For the text-containing cell, return its midpoint in (X, Y) coordinate format. 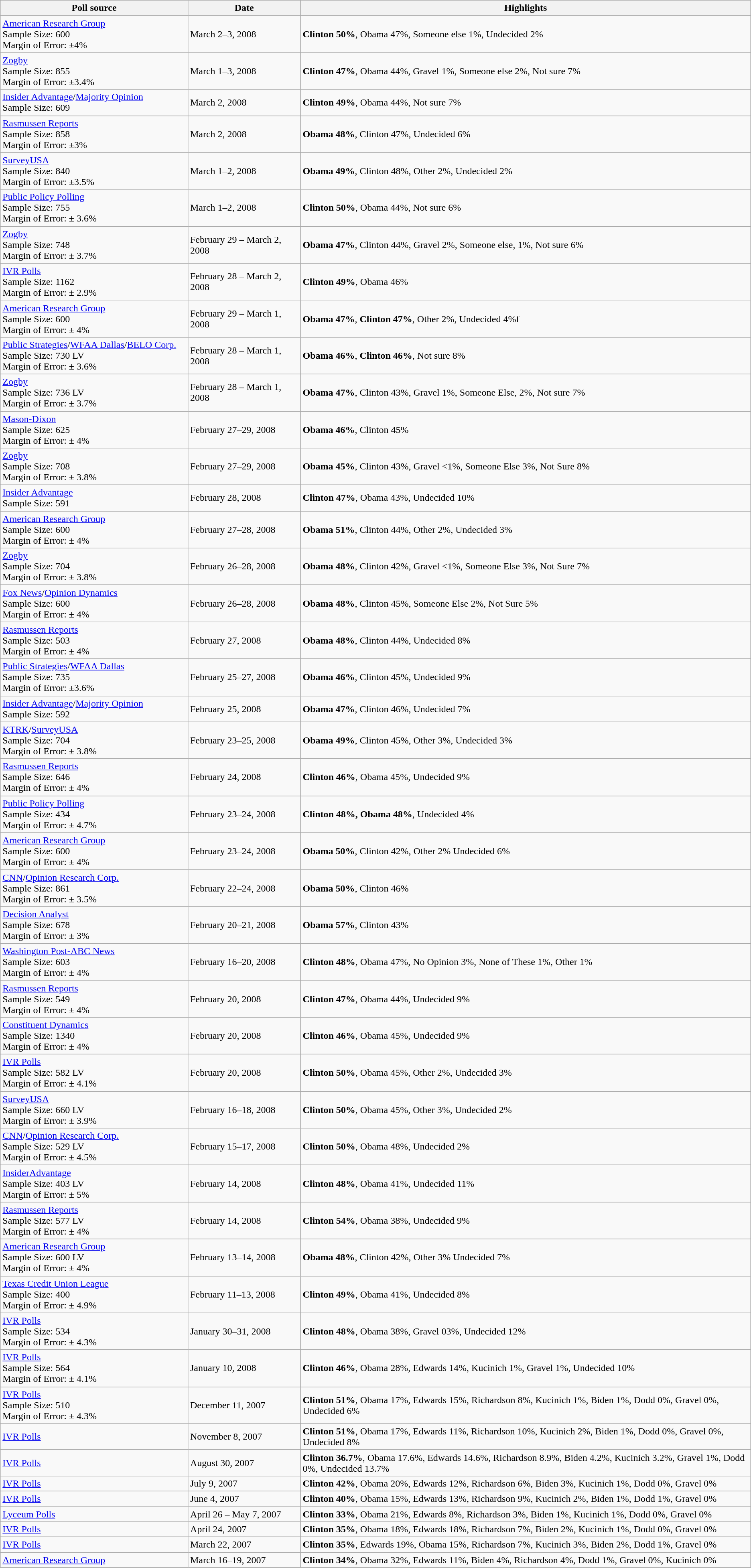
Obama 48%, Clinton 42%, Other 3% Undecided 7% (526, 1257)
February 13–14, 2008 (244, 1257)
Clinton 50%, Obama 44%, Not sure 6% (526, 208)
Clinton 48%, Obama 47%, No Opinion 3%, None of These 1%, Other 1% (526, 962)
Obama 49%, Clinton 48%, Other 2%, Undecided 2% (526, 171)
February 25, 2008 (244, 709)
Obama 46%, Clinton 46%, Not sure 8% (526, 355)
Clinton 48%, Obama 38%, Gravel 03%, Undecided 12% (526, 1331)
Clinton 50%, Obama 45%, Other 2%, Undecided 3% (526, 1073)
Obama 46%, Clinton 45% (526, 429)
IVR PollsSample Size: 564 Margin of Error: ± 4.1% (94, 1368)
Clinton 47%, Obama 44%, Undecided 9% (526, 999)
Highlights (526, 8)
Clinton 47%, Obama 44%, Gravel 1%, Someone else 2%, Not sure 7% (526, 71)
Public Strategies/WFAA DallasSample Size: 735Margin of Error: ±3.6% (94, 677)
Obama 57%, Clinton 43% (526, 925)
Obama 50%, Clinton 46% (526, 888)
Obama 47%, Clinton 44%, Gravel 2%, Someone else, 1%, Not sure 6% (526, 245)
February 16–18, 2008 (244, 1110)
February 27–28, 2008 (244, 530)
Clinton 42%, Obama 20%, Edwards 12%, Richardson 6%, Biden 3%, Kucinich 1%, Dodd 0%, Gravel 0% (526, 1483)
Clinton 49%, Obama 46% (526, 282)
Clinton 46%, Obama 28%, Edwards 14%, Kucinich 1%, Gravel 1%, Undecided 10% (526, 1368)
Clinton 50%, Obama 47%, Someone else 1%, Undecided 2% (526, 34)
ZogbySample Size: 855 Margin of Error: ±3.4% (94, 71)
Obama 46%, Clinton 45%, Undecided 9% (526, 677)
December 11, 2007 (244, 1405)
Lyceum Polls (94, 1514)
Obama 48%, Clinton 47%, Undecided 6% (526, 134)
March 16–19, 2007 (244, 1560)
Clinton 50%, Obama 45%, Other 3%, Undecided 2% (526, 1110)
Clinton 49%, Obama 41%, Undecided 8% (526, 1294)
Clinton 49%, Obama 44%, Not sure 7% (526, 103)
Decision AnalystSample Size: 678 Margin of Error: ± 3% (94, 925)
Clinton 40%, Obama 15%, Edwards 13%, Richardson 9%, Kucinich 2%, Biden 1%, Dodd 1%, Gravel 0% (526, 1499)
Public Policy PollingSample Size: 755 Margin of Error: ± 3.6% (94, 208)
Obama 47%, Clinton 43%, Gravel 1%, Someone Else, 2%, Not sure 7% (526, 392)
Public Policy PollingSample Size: 434 Margin of Error: ± 4.7% (94, 814)
Clinton 50%, Obama 48%, Undecided 2% (526, 1147)
Clinton 54%, Obama 38%, Undecided 9% (526, 1221)
Clinton 35%, Obama 18%, Edwards 18%, Richardson 7%, Biden 2%, Kucinich 1%, Dodd 0%, Gravel 0% (526, 1529)
February 15–17, 2008 (244, 1147)
IVR PollsSample Size: 534 Margin of Error: ± 4.3% (94, 1331)
Fox News/Opinion DynamicsSample Size: 600 Margin of Error: ± 4% (94, 603)
July 9, 2007 (244, 1483)
Clinton 35%, Edwards 19%, Obama 15%, Richardson 7%, Kucinich 3%, Biden 2%, Dodd 1%, Gravel 0% (526, 1545)
February 16–20, 2008 (244, 962)
August 30, 2007 (244, 1463)
February 11–13, 2008 (244, 1294)
February 22–24, 2008 (244, 888)
SurveyUSASample Size: 660 LV Margin of Error: ± 3.9% (94, 1110)
Obama 48%, Clinton 44%, Undecided 8% (526, 640)
Obama 49%, Clinton 45%, Other 3%, Undecided 3% (526, 740)
Rasmussen ReportsSample Size: 858 Margin of Error: ±3% (94, 134)
February 28 – March 2, 2008 (244, 282)
IVR PollsSample Size: 582 LV Margin of Error: ± 4.1% (94, 1073)
Obama 48%, Clinton 42%, Gravel <1%, Someone Else 3%, Not Sure 7% (526, 567)
February 29 – March 1, 2008 (244, 319)
Rasmussen ReportsSample Size: 646 Margin of Error: ± 4% (94, 777)
February 24, 2008 (244, 777)
Rasmussen ReportsSample Size: 549 Margin of Error: ± 4% (94, 999)
Clinton 47%, Obama 43%, Undecided 10% (526, 498)
February 20–21, 2008 (244, 925)
Obama 47%, Clinton 46%, Undecided 7% (526, 709)
InsiderAdvantageSample Size: 403 LV Margin of Error: ± 5% (94, 1184)
June 4, 2007 (244, 1499)
Insider AdvantageSample Size: 591 (94, 498)
March 1–3, 2008 (244, 71)
ZogbySample Size: 708 Margin of Error: ± 3.8% (94, 467)
Washington Post-ABC NewsSample Size: 603 Margin of Error: ± 4% (94, 962)
Constituent DynamicsSample Size: 1340 Margin of Error: ± 4% (94, 1036)
February 29 – March 2, 2008 (244, 245)
Insider Advantage/Majority OpinionSample Size: 609 (94, 103)
February 25–27, 2008 (244, 677)
Obama 47%, Clinton 47%, Other 2%, Undecided 4%f (526, 319)
Mason-DixonSample Size: 625 Margin of Error: ± 4% (94, 429)
February 23–25, 2008 (244, 740)
Obama 51%, Clinton 44%, Other 2%, Undecided 3% (526, 530)
Insider Advantage/Majority OpinionSample Size: 592 (94, 709)
American Research GroupSample Size: 600 LV Margin of Error: ± 4% (94, 1257)
KTRK/SurveyUSASample Size: 704 Margin of Error: ± 3.8% (94, 740)
Clinton 51%, Obama 17%, Edwards 15%, Richardson 8%, Kucinich 1%, Biden 1%, Dodd 0%, Gravel 0%, Undecided 6% (526, 1405)
American Research GroupSample Size: 600 Margin of Error: ±4% (94, 34)
February 28, 2008 (244, 498)
ZogbySample Size: 736 LV Margin of Error: ± 3.7% (94, 392)
Clinton 51%, Obama 17%, Edwards 11%, Richardson 10%, Kucinich 2%, Biden 1%, Dodd 0%, Gravel 0%, Undecided 8% (526, 1436)
Clinton 48%, Obama 48%, Undecided 4% (526, 814)
Rasmussen ReportsSample Size: 577 LV Margin of Error: ± 4% (94, 1221)
Clinton 48%, Obama 41%, Undecided 11% (526, 1184)
American Research Group (94, 1560)
Obama 48%, Clinton 45%, Someone Else 2%, Not Sure 5% (526, 603)
January 10, 2008 (244, 1368)
ZogbySample Size: 704 Margin of Error: ± 3.8% (94, 567)
IVR PollsSample Size: 510 Margin of Error: ± 4.3% (94, 1405)
April 24, 2007 (244, 1529)
Clinton 36.7%, Obama 17.6%, Edwards 14.6%, Richardson 8.9%, Biden 4.2%, Kucinich 3.2%, Gravel 1%, Dodd 0%, Undecided 13.7% (526, 1463)
Rasmussen ReportsSample Size: 503 Margin of Error: ± 4% (94, 640)
January 30–31, 2008 (244, 1331)
CNN/Opinion Research Corp.Sample Size: 529 LV Margin of Error: ± 4.5% (94, 1147)
Poll source (94, 8)
SurveyUSASample Size: 840 Margin of Error: ±3.5% (94, 171)
Clinton 34%, Obama 32%, Edwards 11%, Biden 4%, Richardson 4%, Dodd 1%, Gravel 0%, Kucinich 0% (526, 1560)
Texas Credit Union LeagueSample Size: 400 Margin of Error: ± 4.9% (94, 1294)
ZogbySample Size: 748 Margin of Error: ± 3.7% (94, 245)
Date (244, 8)
November 8, 2007 (244, 1436)
March 22, 2007 (244, 1545)
Public Strategies/WFAA Dallas/BELO Corp.Sample Size: 730 LV Margin of Error: ± 3.6% (94, 355)
March 2–3, 2008 (244, 34)
Clinton 33%, Obama 21%, Edwards 8%, Richardson 3%, Biden 1%, Kucinich 1%, Dodd 0%, Gravel 0% (526, 1514)
April 26 – May 7, 2007 (244, 1514)
Obama 45%, Clinton 43%, Gravel <1%, Someone Else 3%, Not Sure 8% (526, 467)
IVR PollsSample Size: 1162 Margin of Error: ± 2.9% (94, 282)
February 27, 2008 (244, 640)
Obama 50%, Clinton 42%, Other 2% Undecided 6% (526, 851)
CNN/Opinion Research Corp.Sample Size: 861 Margin of Error: ± 3.5% (94, 888)
